Search for the cell housing the specified text and yield its (x, y) center coordinate. 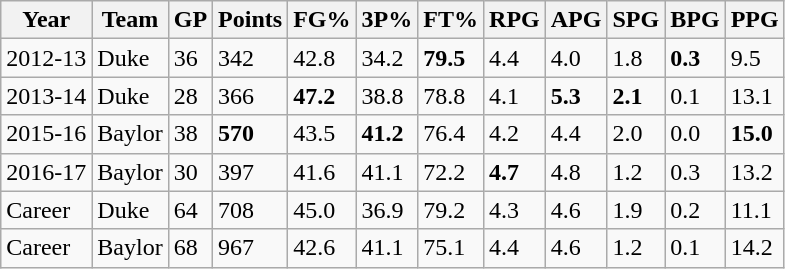
34.2 (387, 58)
APG (576, 20)
79.5 (451, 58)
13.1 (754, 96)
3P% (387, 20)
967 (250, 248)
79.2 (451, 210)
4.8 (576, 172)
64 (190, 210)
2.1 (636, 96)
Points (250, 20)
2013-14 (46, 96)
GP (190, 20)
Team (130, 20)
36.9 (387, 210)
BPG (695, 20)
41.2 (387, 134)
42.8 (322, 58)
2015-16 (46, 134)
4.7 (515, 172)
PPG (754, 20)
2.0 (636, 134)
366 (250, 96)
30 (190, 172)
75.1 (451, 248)
2016-17 (46, 172)
342 (250, 58)
4.0 (576, 58)
0.2 (695, 210)
36 (190, 58)
FT% (451, 20)
41.6 (322, 172)
397 (250, 172)
9.5 (754, 58)
38.8 (387, 96)
4.2 (515, 134)
Year (46, 20)
RPG (515, 20)
1.8 (636, 58)
45.0 (322, 210)
0.0 (695, 134)
38 (190, 134)
28 (190, 96)
43.5 (322, 134)
72.2 (451, 172)
570 (250, 134)
76.4 (451, 134)
47.2 (322, 96)
14.2 (754, 248)
15.0 (754, 134)
FG% (322, 20)
78.8 (451, 96)
11.1 (754, 210)
2012-13 (46, 58)
1.9 (636, 210)
4.3 (515, 210)
42.6 (322, 248)
SPG (636, 20)
4.1 (515, 96)
5.3 (576, 96)
13.2 (754, 172)
68 (190, 248)
708 (250, 210)
